Pinpoint the cell where the given text exists, returning its (X, Y) midpoint coordinate. 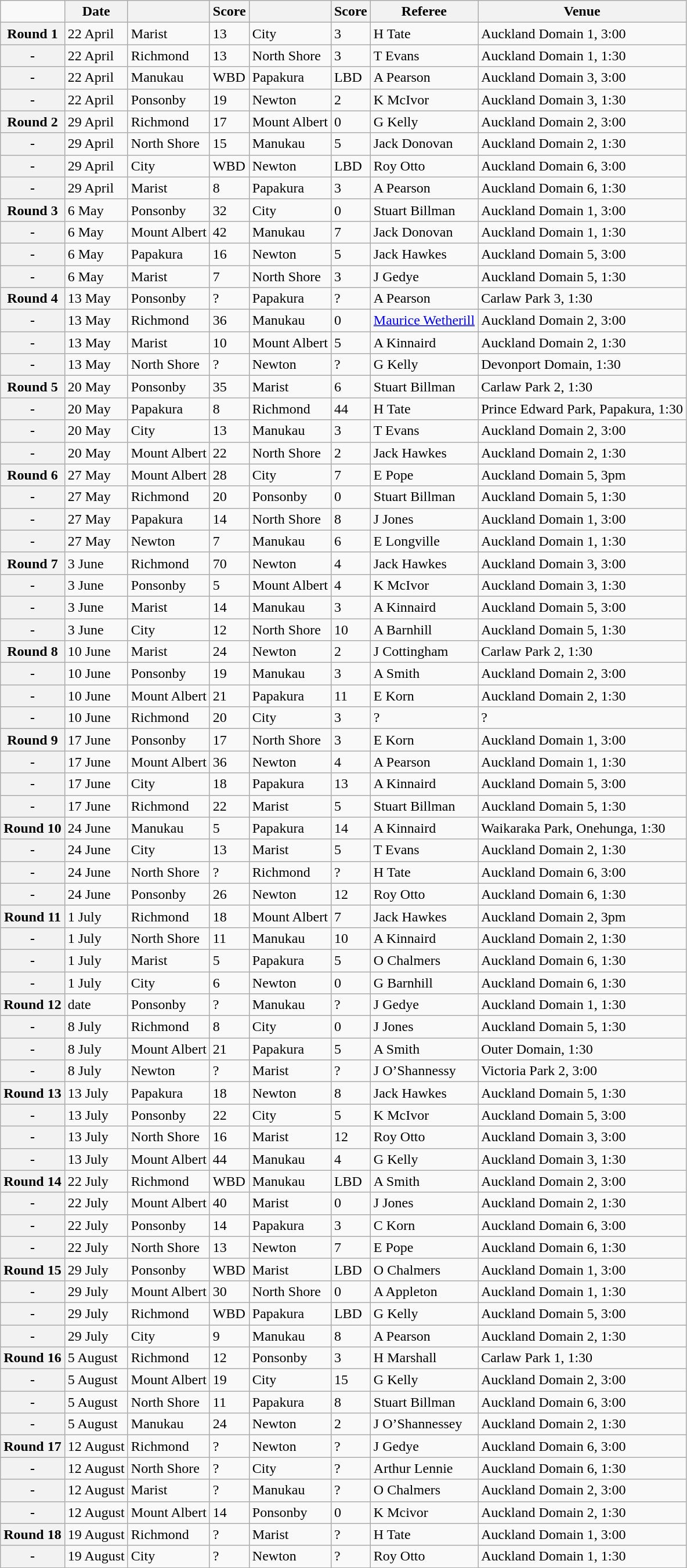
A Barnhill (424, 629)
Round 6 (32, 475)
Outer Domain, 1:30 (583, 1049)
28 (229, 475)
Waikaraka Park, Onehunga, 1:30 (583, 828)
Round 15 (32, 1269)
Round 2 (32, 122)
C Korn (424, 1225)
Maurice Wetherill (424, 321)
E Longville (424, 541)
Round 18 (32, 1534)
Round 16 (32, 1358)
Round 4 (32, 299)
Round 3 (32, 210)
9 (229, 1335)
date (96, 1005)
42 (229, 232)
Devonport Domain, 1:30 (583, 365)
Arthur Lennie (424, 1468)
Carlaw Park 1, 1:30 (583, 1358)
Round 5 (32, 387)
J O’Shannessey (424, 1424)
Auckland Domain 2, 3pm (583, 916)
Round 17 (32, 1446)
Carlaw Park 3, 1:30 (583, 299)
Round 13 (32, 1093)
70 (229, 563)
32 (229, 210)
H Marshall (424, 1358)
Victoria Park 2, 3:00 (583, 1071)
Round 9 (32, 740)
Referee (424, 12)
Auckland Domain 5, 3pm (583, 475)
Venue (583, 12)
Round 12 (32, 1005)
K Mcivor (424, 1512)
Round 11 (32, 916)
Date (96, 12)
Round 14 (32, 1181)
Prince Edward Park, Papakura, 1:30 (583, 409)
Round 8 (32, 652)
30 (229, 1291)
26 (229, 894)
Round 10 (32, 828)
40 (229, 1203)
G Barnhill (424, 983)
A Appleton (424, 1291)
J O’Shannessy (424, 1071)
J Cottingham (424, 652)
35 (229, 387)
Round 1 (32, 34)
Round 7 (32, 563)
